Search for the cell housing the specified text and yield its [X, Y] center coordinate. 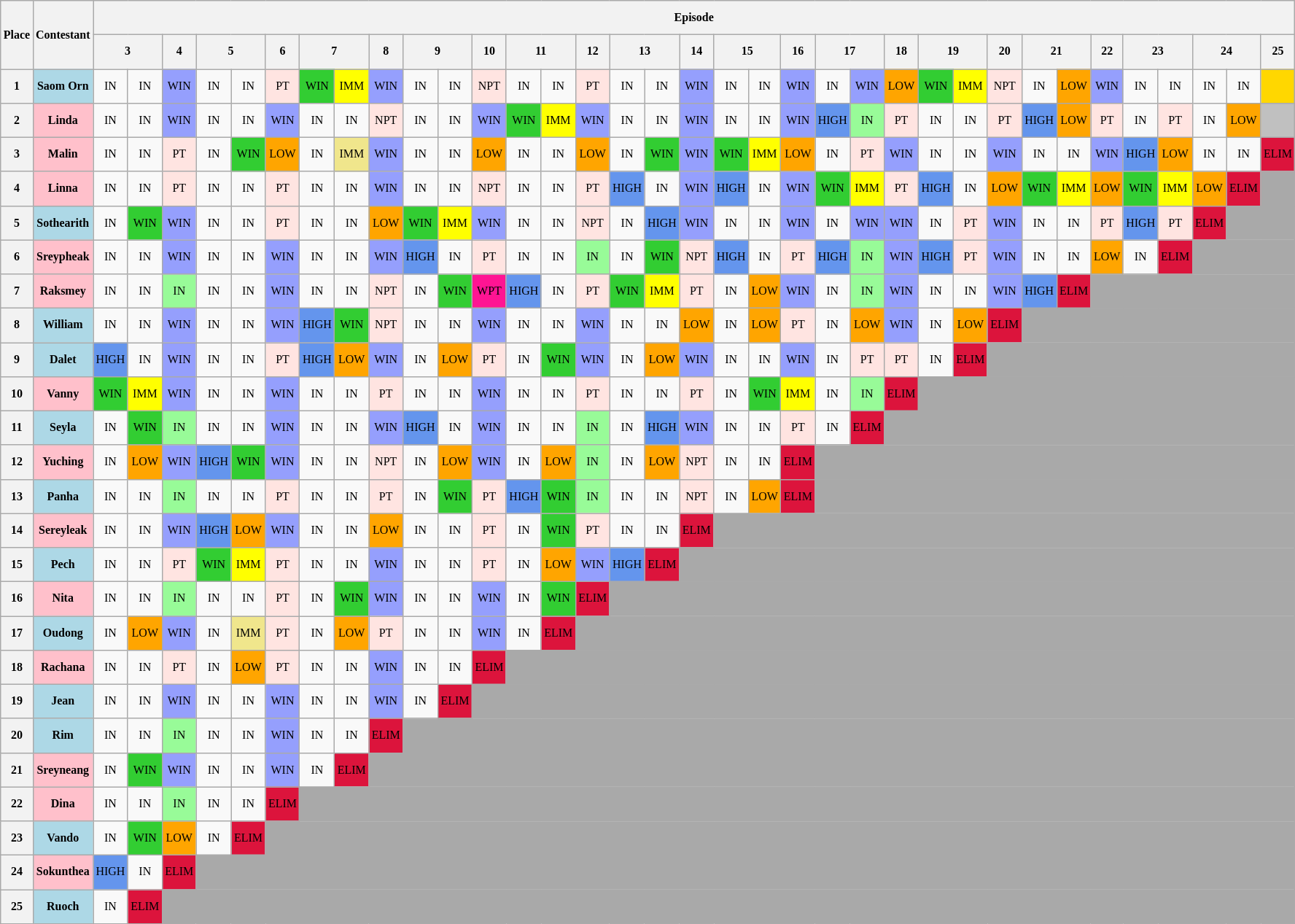
Linda [63, 120]
William [63, 325]
Sreypheak [63, 257]
Rim [63, 735]
Seyla [63, 427]
Sokunthea [63, 872]
1 [17, 86]
Vando [63, 837]
Oudong [63, 633]
Malin [63, 155]
Yuching [63, 462]
Sereyleak [63, 531]
Pech [63, 564]
Jean [63, 702]
Contestant [63, 34]
Ruoch [63, 906]
Saom Orn [63, 86]
Raksmey [63, 290]
Dina [63, 804]
Nita [63, 598]
Linna [63, 188]
Episode [694, 18]
Vanny [63, 394]
2 [17, 120]
Rachana [63, 667]
Sothearith [63, 223]
WPT [489, 290]
Sreyneang [63, 770]
Dalet [63, 359]
Place [17, 34]
Panha [63, 496]
